From the cell containing the given text, extract its center point as [x, y] coordinate. 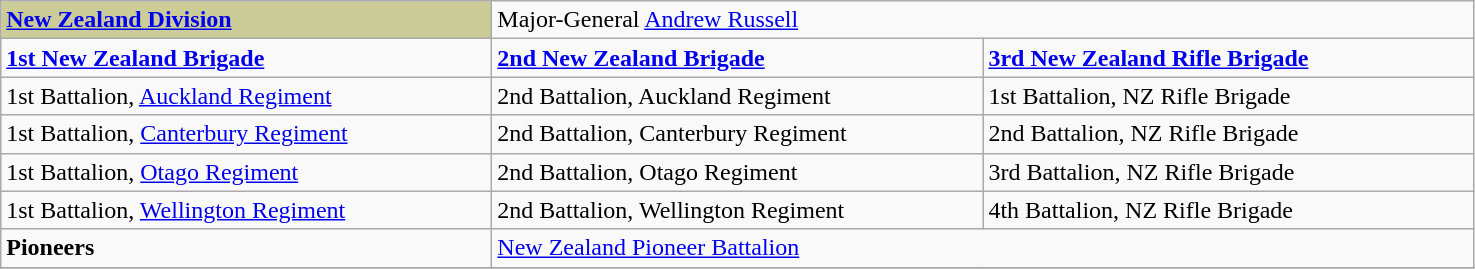
2nd Battalion, Canterbury Regiment [738, 134]
2nd Battalion, Auckland Regiment [738, 96]
1st Battalion, NZ Rifle Brigade [1228, 96]
Major-General Andrew Russell [983, 20]
1st Battalion, Otago Regiment [246, 172]
Pioneers [246, 248]
2nd Battalion, NZ Rifle Brigade [1228, 134]
1st Battalion, Canterbury Regiment [246, 134]
2nd Battalion, Otago Regiment [738, 172]
1st Battalion, Wellington Regiment [246, 210]
New Zealand Pioneer Battalion [983, 248]
3rd Battalion, NZ Rifle Brigade [1228, 172]
4th Battalion, NZ Rifle Brigade [1228, 210]
New Zealand Division [246, 20]
2nd New Zealand Brigade [738, 58]
1st Battalion, Auckland Regiment [246, 96]
2nd Battalion, Wellington Regiment [738, 210]
3rd New Zealand Rifle Brigade [1228, 58]
1st New Zealand Brigade [246, 58]
